Locate the cell with the specified text and output its (X, Y) center coordinate. 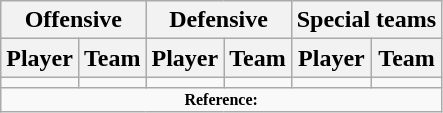
Reference: (222, 100)
Special teams (366, 20)
Defensive (218, 20)
Offensive (74, 20)
